Detect which cell encompasses the target text, then output its (x, y) center coordinate. 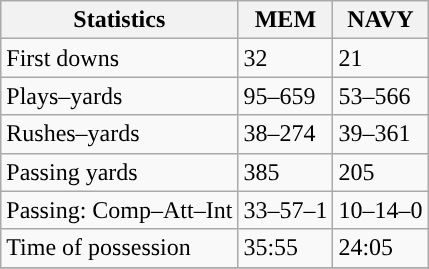
33–57–1 (286, 210)
205 (380, 172)
385 (286, 172)
Statistics (120, 20)
32 (286, 58)
MEM (286, 20)
38–274 (286, 134)
Plays–yards (120, 96)
Passing: Comp–Att–Int (120, 210)
21 (380, 58)
10–14–0 (380, 210)
Rushes–yards (120, 134)
NAVY (380, 20)
First downs (120, 58)
95–659 (286, 96)
39–361 (380, 134)
Time of possession (120, 248)
24:05 (380, 248)
53–566 (380, 96)
Passing yards (120, 172)
35:55 (286, 248)
